From the cell containing the given text, extract its center point as (X, Y) coordinate. 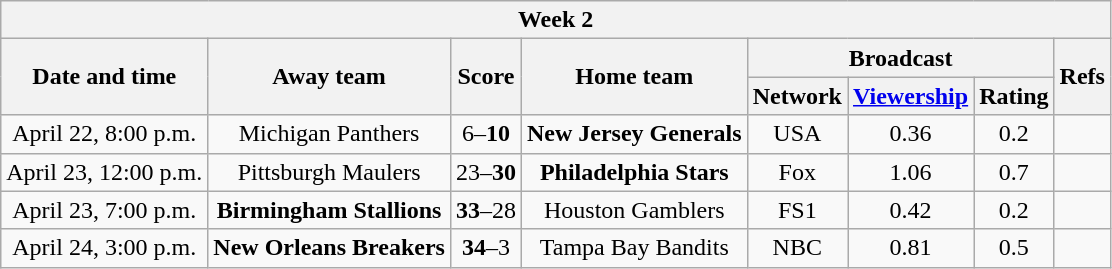
0.36 (911, 134)
USA (797, 134)
0.7 (1014, 172)
April 22, 8:00 p.m. (104, 134)
Pittsburgh Maulers (330, 172)
Tampa Bay Bandits (634, 248)
1.06 (911, 172)
Date and time (104, 77)
33–28 (486, 210)
Birmingham Stallions (330, 210)
34–3 (486, 248)
Michigan Panthers (330, 134)
Away team (330, 77)
Week 2 (556, 20)
0.42 (911, 210)
New Orleans Breakers (330, 248)
Network (797, 96)
Broadcast (900, 58)
0.5 (1014, 248)
6–10 (486, 134)
0.81 (911, 248)
Houston Gamblers (634, 210)
Home team (634, 77)
Viewership (911, 96)
23–30 (486, 172)
April 24, 3:00 p.m. (104, 248)
April 23, 7:00 p.m. (104, 210)
Score (486, 77)
NBC (797, 248)
New Jersey Generals (634, 134)
April 23, 12:00 p.m. (104, 172)
FS1 (797, 210)
Fox (797, 172)
Rating (1014, 96)
Refs (1082, 77)
Philadelphia Stars (634, 172)
